Extract the [X, Y] coordinate from the center of the cell holding the provided text.  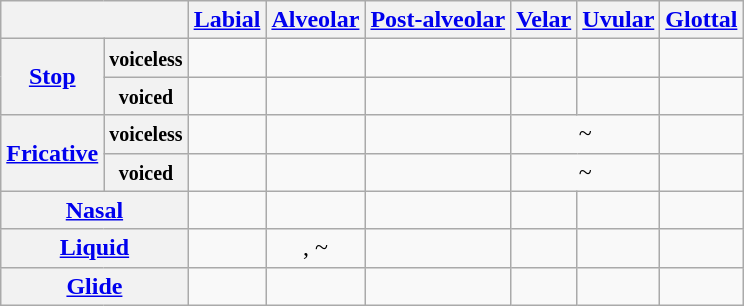
Velar [544, 20]
Alveolar [316, 20]
Glottal [702, 20]
Labial [227, 20]
Uvular [618, 20]
Stop [52, 77]
, ~ [316, 248]
Fricative [52, 153]
Nasal [94, 210]
Glide [94, 286]
Liquid [94, 248]
Post-alveolar [438, 20]
